Return the [x, y] coordinate for the center point of the cell that contains the specified text.  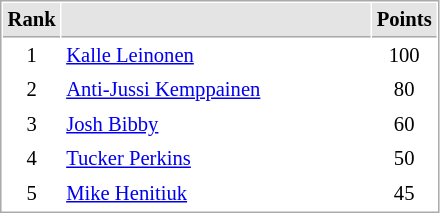
Anti-Jussi Kemppainen [216, 90]
60 [404, 124]
Kalle Leinonen [216, 56]
100 [404, 56]
Tucker Perkins [216, 158]
Josh Bibby [216, 124]
50 [404, 158]
Points [404, 20]
Mike Henitiuk [216, 194]
4 [32, 158]
80 [404, 90]
1 [32, 56]
45 [404, 194]
3 [32, 124]
5 [32, 194]
Rank [32, 20]
2 [32, 90]
